Pinpoint the cell where the given text exists, returning its [x, y] midpoint coordinate. 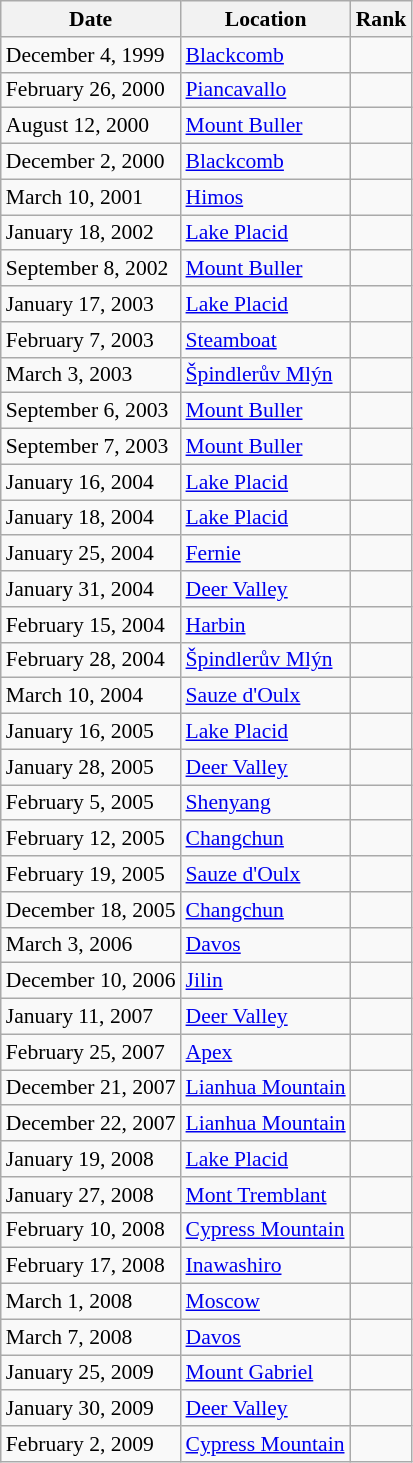
December 22, 2007 [91, 1124]
Harbin [266, 625]
Shenyang [266, 803]
January 25, 2004 [91, 554]
March 3, 2006 [91, 945]
February 15, 2004 [91, 625]
January 27, 2008 [91, 1195]
December 21, 2007 [91, 1088]
Mount Gabriel [266, 1373]
January 31, 2004 [91, 589]
January 11, 2007 [91, 1017]
Apex [266, 1052]
Steamboat [266, 340]
February 17, 2008 [91, 1266]
March 10, 2001 [91, 197]
Piancavallo [266, 90]
January 16, 2005 [91, 732]
January 25, 2009 [91, 1373]
February 19, 2005 [91, 874]
January 17, 2003 [91, 304]
September 6, 2003 [91, 411]
February 10, 2008 [91, 1230]
December 18, 2005 [91, 910]
March 3, 2003 [91, 375]
February 12, 2005 [91, 839]
Location [266, 19]
Inawashiro [266, 1266]
January 30, 2009 [91, 1409]
January 18, 2004 [91, 518]
March 10, 2004 [91, 696]
February 5, 2005 [91, 803]
January 18, 2002 [91, 233]
January 28, 2005 [91, 767]
Mont Tremblant [266, 1195]
January 19, 2008 [91, 1159]
February 26, 2000 [91, 90]
January 16, 2004 [91, 482]
December 10, 2006 [91, 981]
December 2, 2000 [91, 162]
August 12, 2000 [91, 126]
Rank [382, 19]
Jilin [266, 981]
March 1, 2008 [91, 1302]
September 8, 2002 [91, 269]
December 4, 1999 [91, 55]
Moscow [266, 1302]
February 2, 2009 [91, 1444]
February 28, 2004 [91, 660]
Date [91, 19]
March 7, 2008 [91, 1337]
September 7, 2003 [91, 447]
Himos [266, 197]
February 7, 2003 [91, 340]
Fernie [266, 554]
February 25, 2007 [91, 1052]
